Find where the given text appears and provide that cell's center as [X, Y] coordinate. 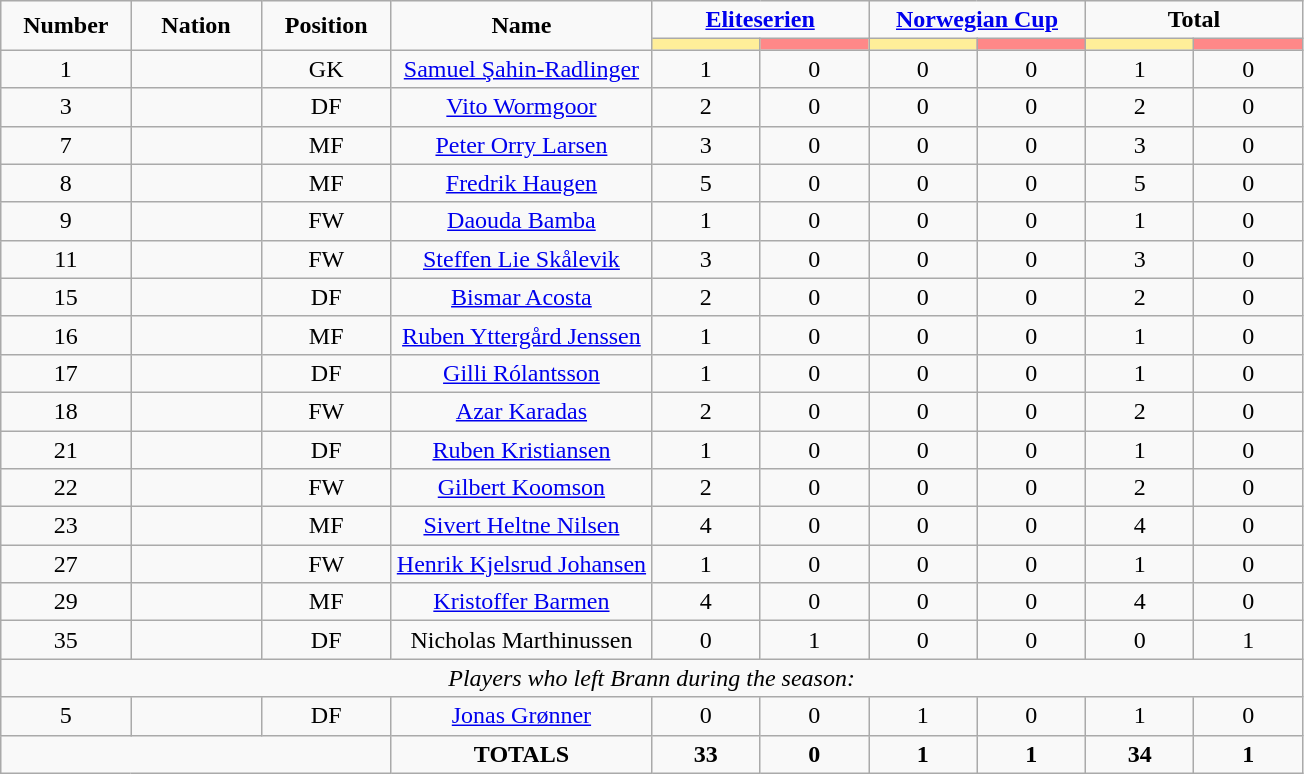
35 [66, 640]
Number [66, 26]
Fredrik Haugen [521, 183]
Gilbert Koomson [521, 488]
18 [66, 411]
29 [66, 602]
Gilli Rólantsson [521, 373]
Steffen Lie Skålevik [521, 259]
7 [66, 145]
27 [66, 564]
23 [66, 526]
Total [1194, 20]
Sivert Heltne Nilsen [521, 526]
34 [1139, 754]
8 [66, 183]
33 [706, 754]
11 [66, 259]
Nation [196, 26]
Samuel Şahin-Radlinger [521, 69]
Vito Wormgoor [521, 107]
17 [66, 373]
9 [66, 221]
Eliteserien [760, 20]
TOTALS [521, 754]
Bismar Acosta [521, 297]
Ruben Kristiansen [521, 449]
Kristoffer Barmen [521, 602]
15 [66, 297]
Position [326, 26]
16 [66, 335]
Henrik Kjelsrud Johansen [521, 564]
21 [66, 449]
Players who left Brann during the season: [652, 678]
Name [521, 26]
Peter Orry Larsen [521, 145]
Norwegian Cup [978, 20]
Daouda Bamba [521, 221]
Ruben Yttergård Jenssen [521, 335]
22 [66, 488]
GK [326, 69]
Nicholas Marthinussen [521, 640]
Azar Karadas [521, 411]
Jonas Grønner [521, 716]
